For the text-containing cell, return its midpoint in [X, Y] coordinate format. 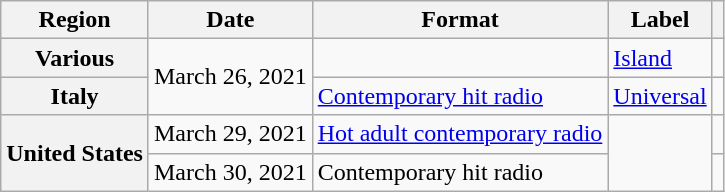
Date [230, 20]
Various [75, 58]
Format [460, 20]
Italy [75, 96]
Hot adult contemporary radio [460, 134]
Region [75, 20]
March 26, 2021 [230, 77]
United States [75, 153]
Universal [660, 96]
Label [660, 20]
March 30, 2021 [230, 172]
March 29, 2021 [230, 134]
Island [660, 58]
